Detect which cell encompasses the target text, then output its [x, y] center coordinate. 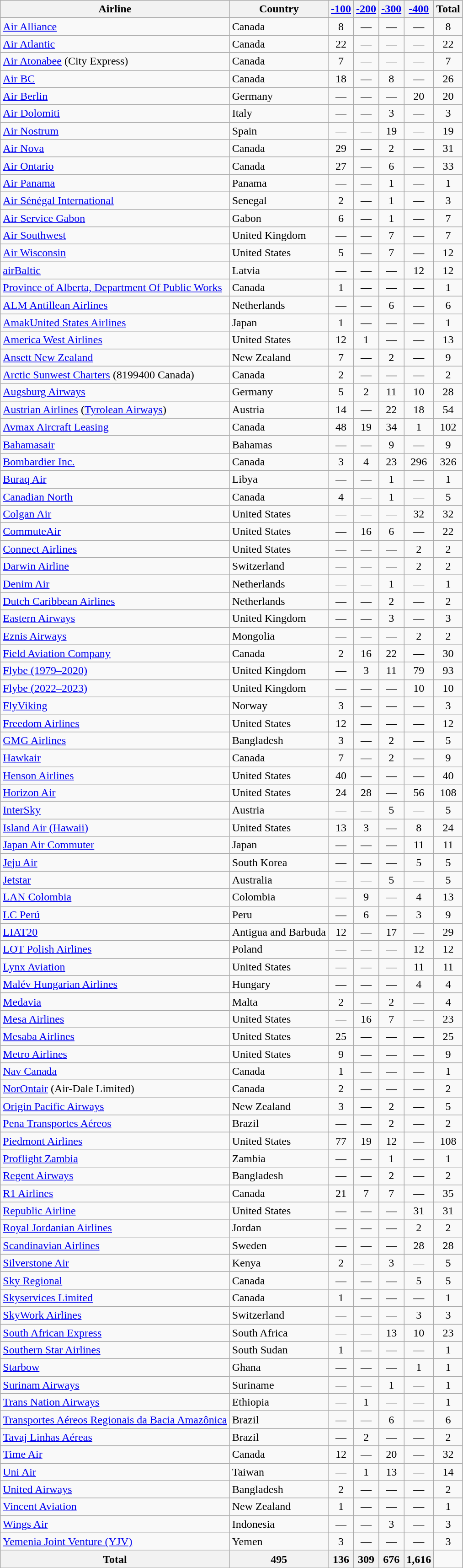
Air Service Gabon [115, 218]
Henson Airlines [115, 776]
Skyservices Limited [115, 1298]
Buraq Air [115, 479]
1,616 [419, 1559]
InterSky [115, 810]
Regent Airways [115, 1176]
Malta [279, 1002]
LOT Polish Airlines [115, 949]
Dutch Caribbean Airlines [115, 601]
Island Air (Hawaii) [115, 828]
CommuteAir [115, 532]
Horizon Air [115, 793]
33 [448, 166]
Royal Jordanian Airlines [115, 1228]
Flybe (1979–2020) [115, 671]
Gabon [279, 218]
Taiwan [279, 1472]
Province of Alberta, Department Of Public Works [115, 288]
93 [448, 671]
136 [341, 1559]
South Korea [279, 862]
Hawkair [115, 758]
Air Sénégal International [115, 200]
102 [448, 427]
Air Dolomiti [115, 113]
Peru [279, 915]
Jordan [279, 1228]
Mesa Airlines [115, 1019]
Surinam Airways [115, 1385]
Austrian Airlines (Tyrolean Airways) [115, 410]
Indonesia [279, 1524]
Bombardier Inc. [115, 462]
Poland [279, 949]
Tavaj Linhas Aéreas [115, 1437]
Mongolia [279, 636]
Transportes Aéreos Regionais da Bacia Amazônica [115, 1420]
Malév Hungarian Airlines [115, 984]
Air Alliance [115, 27]
Zambia [279, 1158]
Air Ontario [115, 166]
Bahamas [279, 444]
Colombia [279, 897]
Air Wisconsin [115, 253]
Medavia [115, 1002]
Wings Air [115, 1524]
SkyWork Airlines [115, 1315]
21 [341, 1193]
Spain [279, 131]
Sweden [279, 1245]
35 [448, 1193]
26 [448, 79]
296 [419, 462]
Ethiopia [279, 1402]
495 [279, 1559]
Pena Transportes Aéreos [115, 1124]
-200 [367, 9]
Air Atlantic [115, 44]
Time Air [115, 1455]
Yemenia Joint Venture (YJV) [115, 1541]
Air Berlin [115, 96]
56 [419, 793]
Ghana [279, 1368]
77 [341, 1141]
Air Atonabee (City Express) [115, 61]
34 [391, 427]
Eastern Airways [115, 619]
-300 [391, 9]
326 [448, 462]
Hungary [279, 984]
676 [391, 1559]
Australia [279, 880]
Canadian North [115, 496]
Vincent Aviation [115, 1507]
United Airways [115, 1489]
airBaltic [115, 270]
48 [341, 427]
R1 Airlines [115, 1193]
ALM Antillean Airlines [115, 305]
Japan Air Commuter [115, 845]
Airline [115, 9]
Suriname [279, 1385]
Italy [279, 113]
Air BC [115, 79]
Jeju Air [115, 862]
Flybe (2022–2023) [115, 688]
Nav Canada [115, 1072]
Arctic Sunwest Charters (8199400 Canada) [115, 375]
Field Aviation Company [115, 653]
Panama [279, 183]
309 [367, 1559]
Ansett New Zealand [115, 357]
Antigua and Barbuda [279, 932]
NorOntair (Air-Dale Limited) [115, 1089]
Darwin Airline [115, 566]
Lynx Aviation [115, 967]
Country [279, 9]
Silverstone Air [115, 1263]
Norway [279, 706]
27 [341, 166]
Freedom Airlines [115, 723]
Mesaba Airlines [115, 1036]
Eznis Airways [115, 636]
Starbow [115, 1368]
AmakUnited States Airlines [115, 323]
Proflight Zambia [115, 1158]
LC Perú [115, 915]
Senegal [279, 200]
17 [391, 932]
FlyViking [115, 706]
Air Nova [115, 148]
Southern Star Airlines [115, 1350]
Yemen [279, 1541]
30 [448, 653]
54 [448, 410]
Denim Air [115, 584]
Air Panama [115, 183]
South Africa [279, 1333]
Jetstar [115, 880]
South Sudan [279, 1350]
Origin Pacific Airways [115, 1106]
Scandinavian Airlines [115, 1245]
Republic Airline [115, 1211]
Avmax Aircraft Leasing [115, 427]
-100 [341, 9]
Connect Airlines [115, 549]
Kenya [279, 1263]
Bahamasair [115, 444]
LAN Colombia [115, 897]
Latvia [279, 270]
Air Nostrum [115, 131]
Trans Nation Airways [115, 1402]
Piedmont Airlines [115, 1141]
LIAT20 [115, 932]
South African Express [115, 1333]
Sky Regional [115, 1280]
Air Southwest [115, 236]
Colgan Air [115, 514]
-400 [419, 9]
79 [419, 671]
Metro Airlines [115, 1054]
GMG Airlines [115, 740]
America West Airlines [115, 340]
Uni Air [115, 1472]
Augsburg Airways [115, 392]
Libya [279, 479]
